Extract the (X, Y) coordinate from the center of the cell holding the provided text.  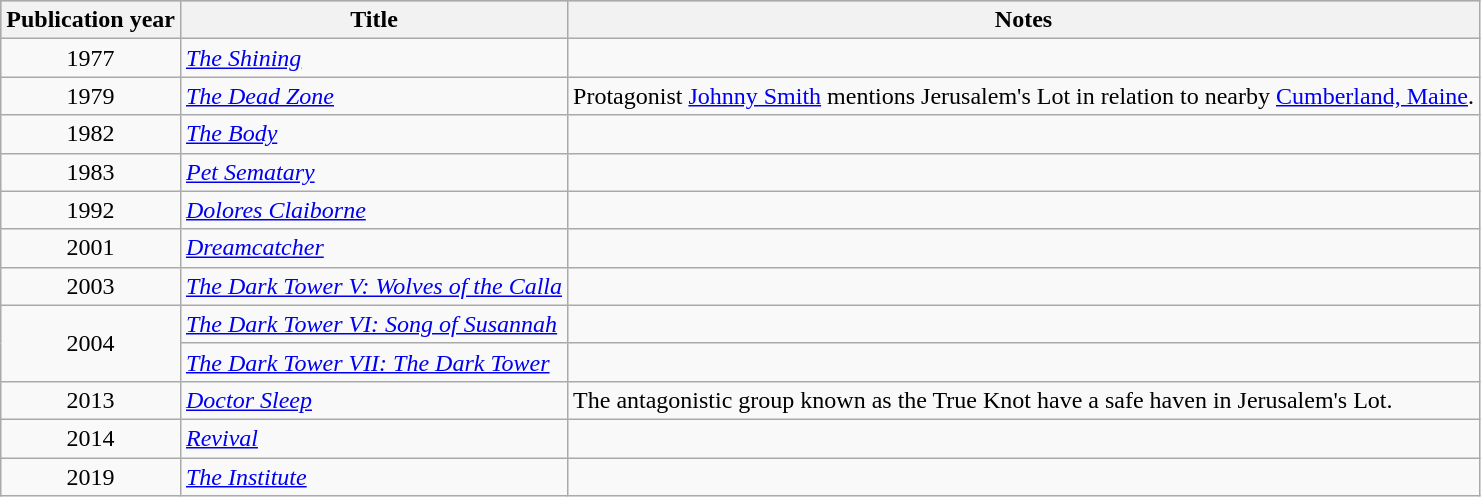
2013 (91, 400)
2003 (91, 286)
The Shining (374, 58)
1977 (91, 58)
1983 (91, 172)
Doctor Sleep (374, 400)
2004 (91, 343)
The Dark Tower VI: Song of Susannah (374, 324)
1979 (91, 96)
The Institute (374, 477)
1992 (91, 210)
Protagonist Johnny Smith mentions Jerusalem's Lot in relation to nearby Cumberland, Maine. (1024, 96)
2014 (91, 438)
Dreamcatcher (374, 248)
1982 (91, 134)
2001 (91, 248)
Notes (1024, 20)
The Body (374, 134)
Pet Sematary (374, 172)
Revival (374, 438)
Publication year (91, 20)
The Dark Tower V: Wolves of the Calla (374, 286)
2019 (91, 477)
The Dark Tower VII: The Dark Tower (374, 362)
The Dead Zone (374, 96)
The antagonistic group known as the True Knot have a safe haven in Jerusalem's Lot. (1024, 400)
Title (374, 20)
Dolores Claiborne (374, 210)
